Locate the cell with the specified text and output its (X, Y) center coordinate. 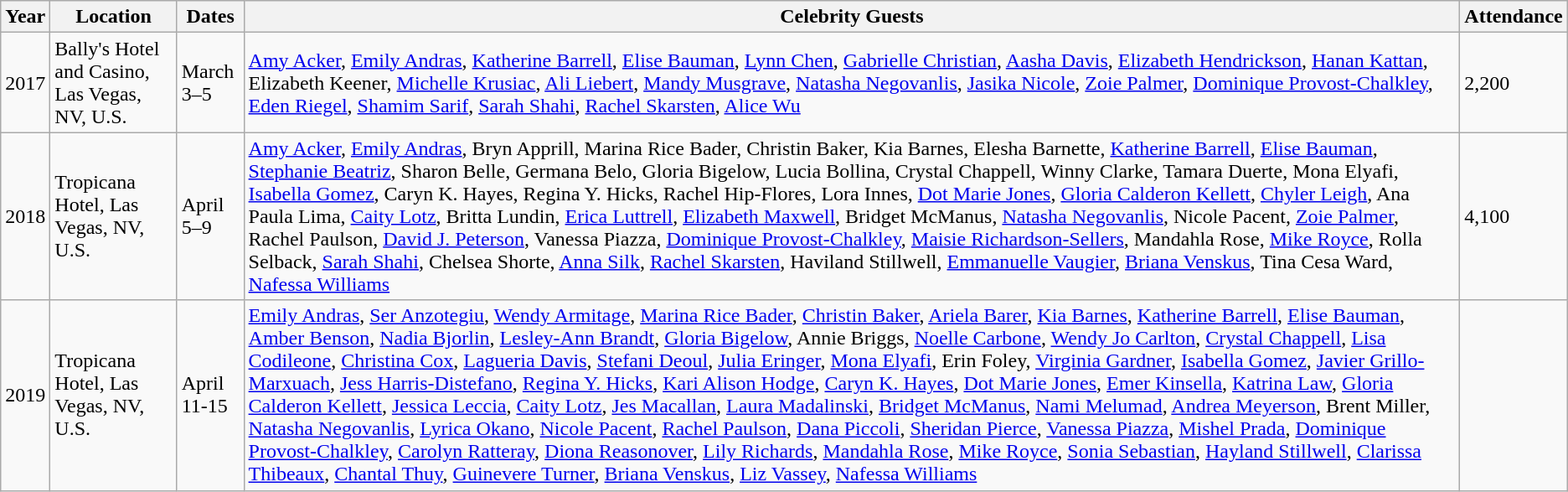
4,100 (1514, 216)
2,200 (1514, 82)
Celebrity Guests (852, 17)
April 11-15 (210, 396)
April 5–9 (210, 216)
Dates (210, 17)
March 3–5 (210, 82)
Year (25, 17)
2019 (25, 396)
Attendance (1514, 17)
Bally's Hotel and Casino, Las Vegas, NV, U.S. (114, 82)
2018 (25, 216)
2017 (25, 82)
Location (114, 17)
